Scan for the cell matching the given text and deliver its (X, Y) coordinate at center. 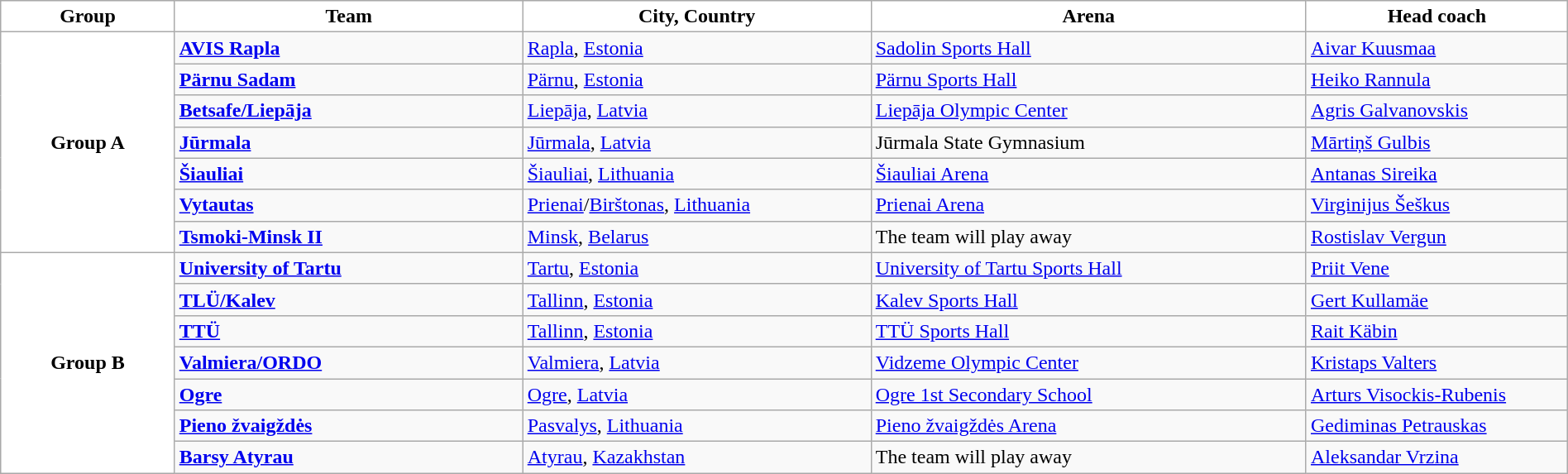
Prienai Arena (1088, 205)
Heiko Rannula (1437, 79)
Liepāja Olympic Center (1088, 111)
Pärnu Sadam (349, 79)
Barsy Atyrau (349, 457)
Pärnu Sports Hall (1088, 79)
Ogre (349, 395)
Minsk, Belarus (696, 237)
Pieno žvaigždės Arena (1088, 426)
Rait Käbin (1437, 331)
Aivar Kuusmaa (1437, 48)
Rapla, Estonia (696, 48)
Šiauliai, Lithuania (696, 174)
Kristaps Valters (1437, 362)
Agris Galvanovskis (1437, 111)
Valmiera, Latvia (696, 362)
TLÜ/Kalev (349, 299)
Team (349, 17)
Tsmoki-Minsk II (349, 237)
Group B (88, 362)
Atyrau, Kazakhstan (696, 457)
Virginijus Šeškus (1437, 205)
Betsafe/Liepāja (349, 111)
Valmiera/ORDO (349, 362)
Aleksandar Vrzina (1437, 457)
University of Tartu (349, 268)
Jūrmala, Latvia (696, 142)
Gert Kullamäe (1437, 299)
Arena (1088, 17)
Vidzeme Olympic Center (1088, 362)
Rostislav Vergun (1437, 237)
Pärnu, Estonia (696, 79)
Pasvalys, Lithuania (696, 426)
Gediminas Petrauskas (1437, 426)
Antanas Sireika (1437, 174)
Head coach (1437, 17)
Kalev Sports Hall (1088, 299)
Mārtiņš Gulbis (1437, 142)
Šiauliai Arena (1088, 174)
Jūrmala State Gymnasium (1088, 142)
Tartu, Estonia (696, 268)
Liepāja, Latvia (696, 111)
Pieno žvaigždės (349, 426)
Group (88, 17)
City, Country (696, 17)
Arturs Visockis-Rubenis (1437, 395)
Group A (88, 142)
University of Tartu Sports Hall (1088, 268)
Priit Vene (1437, 268)
Ogre, Latvia (696, 395)
TTÜ Sports Hall (1088, 331)
Ogre 1st Secondary School (1088, 395)
AVIS Rapla (349, 48)
Prienai/Birštonas, Lithuania (696, 205)
Jūrmala (349, 142)
TTÜ (349, 331)
Sadolin Sports Hall (1088, 48)
Vytautas (349, 205)
Šiauliai (349, 174)
